Determine the [x, y] coordinate at the center of the cell enclosing the given text.  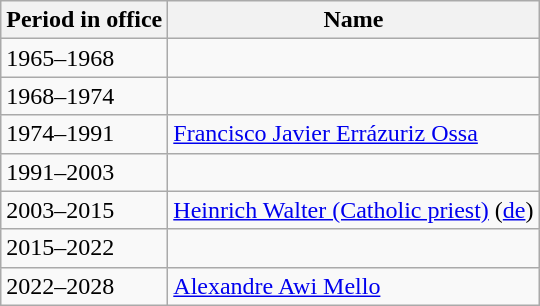
Alexandre Awi Mello [354, 286]
Francisco Javier Errázuriz Ossa [354, 134]
Name [354, 20]
2022–2028 [84, 286]
1968–1974 [84, 96]
Heinrich Walter (Catholic priest) (de) [354, 210]
2003–2015 [84, 210]
1991–2003 [84, 172]
1965–1968 [84, 58]
2015–2022 [84, 248]
Period in office [84, 20]
1974–1991 [84, 134]
